Search for the cell housing the specified text and yield its [x, y] center coordinate. 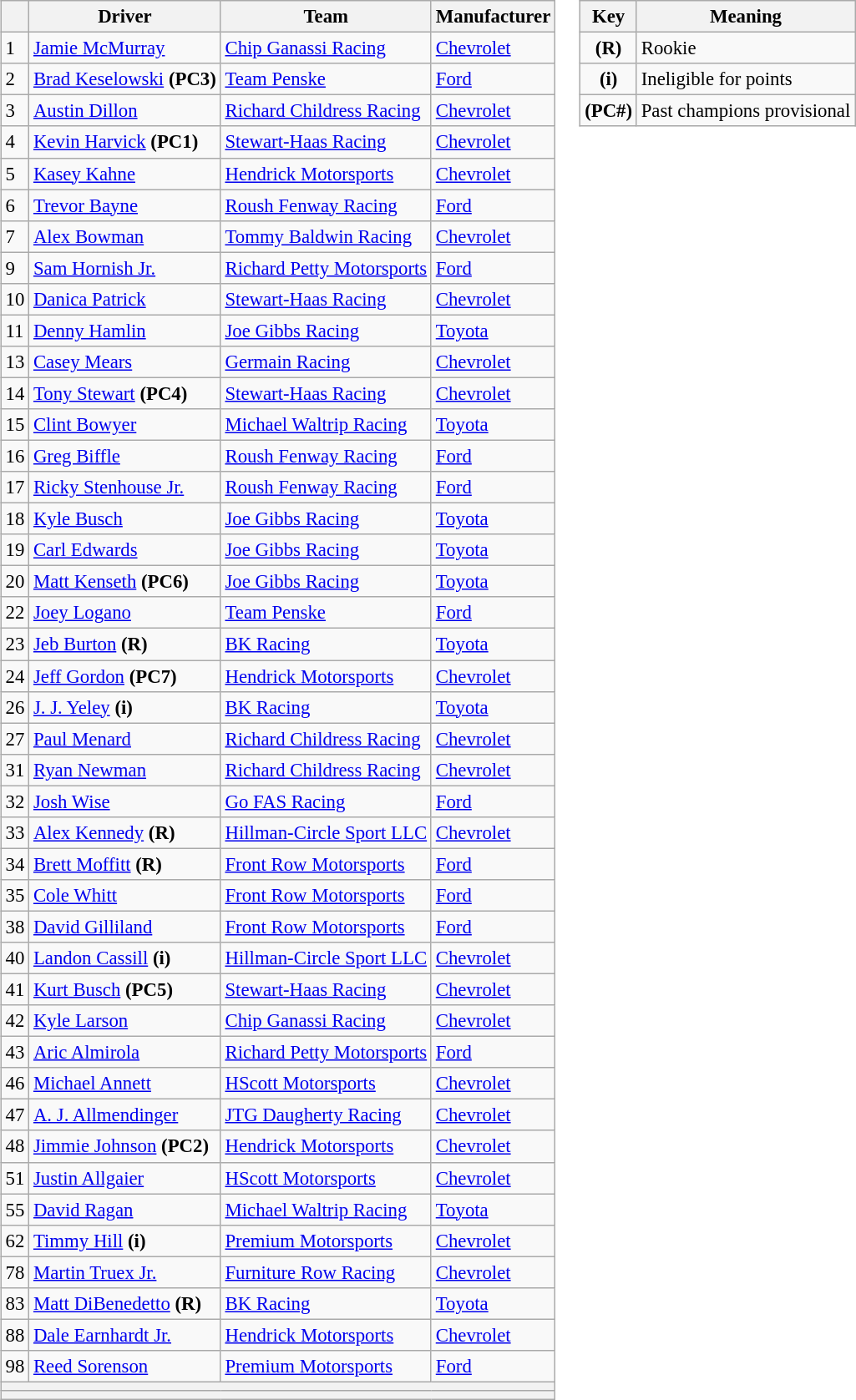
Greg Biffle [125, 456]
Kevin Harvick (PC1) [125, 142]
11 [15, 331]
Timmy Hill (i) [125, 1241]
1 [15, 48]
Joey Logano [125, 613]
Cole Whitt [125, 896]
Clint Bowyer [125, 425]
Kasey Kahne [125, 174]
43 [15, 1053]
Landon Cassill (i) [125, 958]
5 [15, 174]
Josh Wise [125, 801]
Justin Allgaier [125, 1178]
Trevor Bayne [125, 205]
Brett Moffitt (R) [125, 864]
23 [15, 644]
Jeff Gordon (PC7) [125, 675]
2 [15, 79]
19 [15, 550]
38 [15, 927]
Furniture Row Racing [326, 1272]
Tommy Baldwin Racing [326, 236]
16 [15, 456]
18 [15, 519]
24 [15, 675]
55 [15, 1210]
83 [15, 1303]
Team [326, 17]
35 [15, 896]
6 [15, 205]
Matt Kenseth (PC6) [125, 582]
41 [15, 989]
88 [15, 1335]
Past champions provisional [745, 111]
Manufacturer [493, 17]
J. J. Yeley (i) [125, 707]
33 [15, 832]
9 [15, 268]
Austin Dillon [125, 111]
Rookie [745, 48]
Ricky Stenhouse Jr. [125, 488]
Jeb Burton (R) [125, 644]
51 [15, 1178]
Reed Sorenson [125, 1367]
15 [15, 425]
Tony Stewart (PC4) [125, 393]
A. J. Allmendinger [125, 1115]
Alex Bowman [125, 236]
Jimmie Johnson (PC2) [125, 1146]
Michael Annett [125, 1084]
JTG Daugherty Racing [326, 1115]
Go FAS Racing [326, 801]
14 [15, 393]
Alex Kennedy (R) [125, 832]
(i) [609, 79]
Driver [125, 17]
47 [15, 1115]
42 [15, 1021]
(PC#) [609, 111]
Paul Menard [125, 739]
78 [15, 1272]
Carl Edwards [125, 550]
Kyle Larson [125, 1021]
Denny Hamlin [125, 331]
31 [15, 770]
Matt DiBenedetto (R) [125, 1303]
4 [15, 142]
Jamie McMurray [125, 48]
Danica Patrick [125, 299]
22 [15, 613]
17 [15, 488]
10 [15, 299]
62 [15, 1241]
David Gilliland [125, 927]
Germain Racing [326, 362]
27 [15, 739]
48 [15, 1146]
Aric Almirola [125, 1053]
Kurt Busch (PC5) [125, 989]
Brad Keselowski (PC3) [125, 79]
32 [15, 801]
26 [15, 707]
Meaning [745, 17]
(R) [609, 48]
Sam Hornish Jr. [125, 268]
Ryan Newman [125, 770]
46 [15, 1084]
40 [15, 958]
David Ragan [125, 1210]
34 [15, 864]
Kyle Busch [125, 519]
Key [609, 17]
Casey Mears [125, 362]
Ineligible for points [745, 79]
98 [15, 1367]
Martin Truex Jr. [125, 1272]
Dale Earnhardt Jr. [125, 1335]
7 [15, 236]
3 [15, 111]
20 [15, 582]
13 [15, 362]
